Extract the (x, y) coordinate from the center of the cell holding the provided text.  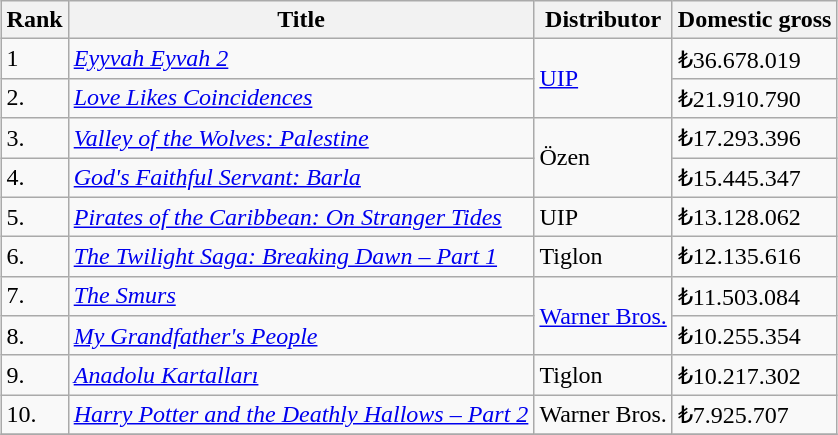
₺10.255.354 (754, 336)
My Grandfather's People (301, 336)
Anadolu Kartalları (301, 375)
Harry Potter and the Deathly Hallows – Part 2 (301, 415)
₺13.128.062 (754, 217)
5. (34, 217)
Rank (34, 20)
3. (34, 138)
₺7.925.707 (754, 415)
10. (34, 415)
₺21.910.790 (754, 98)
God's Faithful Servant: Barla (301, 178)
The Smurs (301, 296)
The Twilight Saga: Breaking Dawn – Part 1 (301, 257)
Özen (603, 158)
₺11.503.084 (754, 296)
Pirates of the Caribbean: On Stranger Tides (301, 217)
9. (34, 375)
₺36.678.019 (754, 59)
6. (34, 257)
Valley of the Wolves: Palestine (301, 138)
Domestic gross (754, 20)
Title (301, 20)
8. (34, 336)
₺15.445.347 (754, 178)
₺17.293.396 (754, 138)
4. (34, 178)
₺12.135.616 (754, 257)
Love Likes Coincidences (301, 98)
₺10.217.302 (754, 375)
2. (34, 98)
7. (34, 296)
Distributor (603, 20)
1 (34, 59)
Eyyvah Eyvah 2 (301, 59)
